Identify which cell holds the provided text, then report its (X, Y) central coordinate. 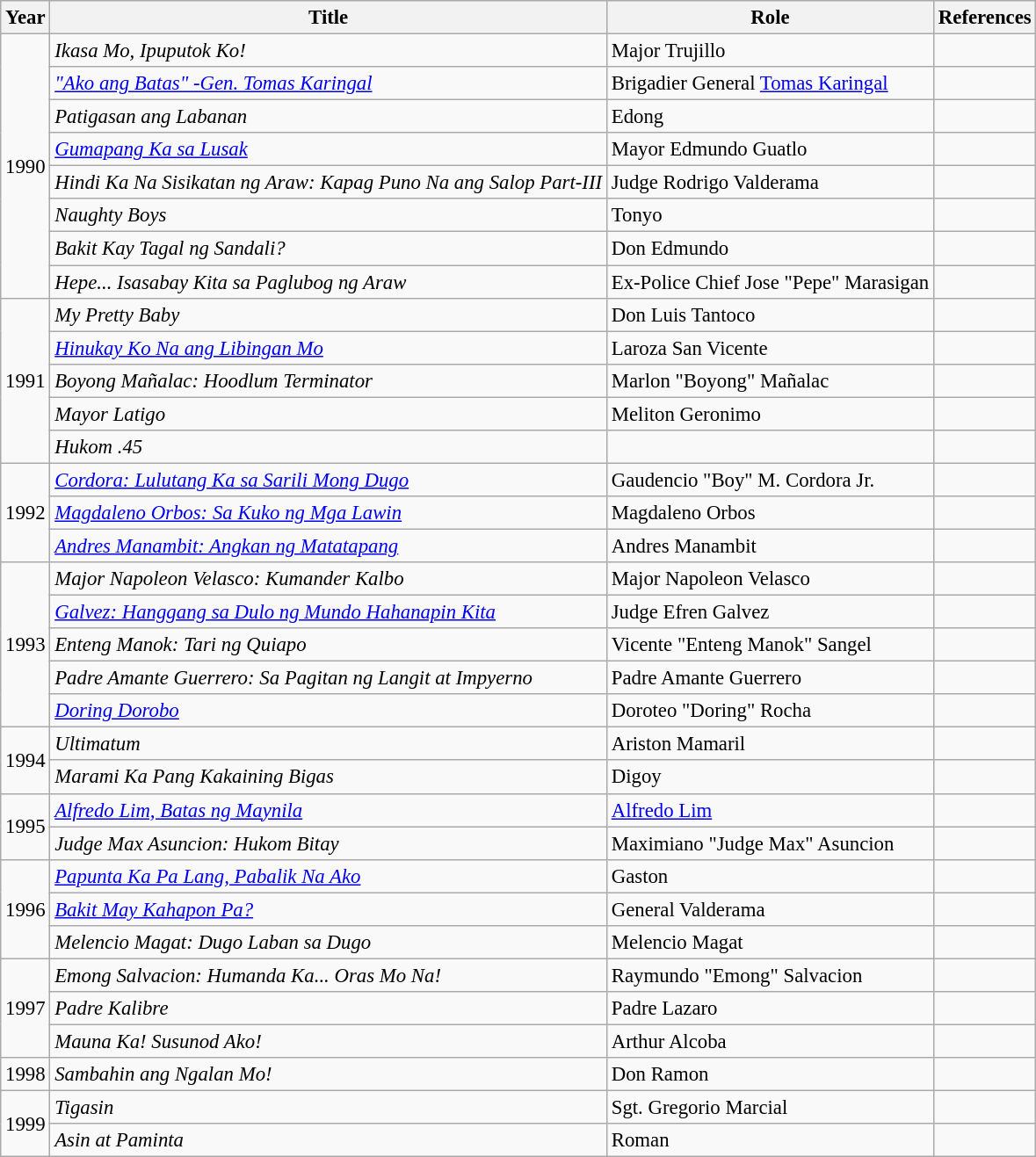
Melencio Magat: Dugo Laban sa Dugo (329, 943)
1990 (25, 167)
Brigadier General Tomas Karingal (770, 83)
Doroteo "Doring" Rocha (770, 711)
1997 (25, 1009)
Melencio Magat (770, 943)
1996 (25, 908)
Doring Dorobo (329, 711)
1994 (25, 761)
Arthur Alcoba (770, 1041)
Judge Efren Galvez (770, 612)
Hindi Ka Na Sisikatan ng Araw: Kapag Puno Na ang Salop Part-III (329, 183)
Ultimatum (329, 744)
Magdaleno Orbos: Sa Kuko ng Mga Lawin (329, 513)
Maximiano "Judge Max" Asuncion (770, 843)
Marlon "Boyong" Mañalac (770, 380)
Galvez: Hanggang sa Dulo ng Mundo Hahanapin Kita (329, 612)
Judge Max Asuncion: Hukom Bitay (329, 843)
Sgt. Gregorio Marcial (770, 1108)
Year (25, 18)
Ikasa Mo, Ipuputok Ko! (329, 51)
Title (329, 18)
Don Edmundo (770, 249)
Tigasin (329, 1108)
Cordora: Lulutang Ka sa Sarili Mong Dugo (329, 480)
References (985, 18)
Raymundo "Emong" Salvacion (770, 975)
My Pretty Baby (329, 315)
Digoy (770, 777)
1992 (25, 513)
Gaston (770, 876)
General Valderama (770, 909)
Naughty Boys (329, 215)
Ex-Police Chief Jose "Pepe" Marasigan (770, 282)
Emong Salvacion: Humanda Ka... Oras Mo Na! (329, 975)
Don Ramon (770, 1074)
Hepe... Isasabay Kita sa Paglubog ng Araw (329, 282)
1993 (25, 645)
Vicente "Enteng Manok" Sangel (770, 645)
Major Napoleon Velasco: Kumander Kalbo (329, 579)
Patigasan ang Labanan (329, 117)
Magdaleno Orbos (770, 513)
Papunta Ka Pa Lang, Pabalik Na Ako (329, 876)
1999 (25, 1124)
Andres Manambit: Angkan ng Matatapang (329, 546)
Hinukay Ko Na ang Libingan Mo (329, 348)
Bakit Kay Tagal ng Sandali? (329, 249)
"Ako ang Batas" -Gen. Tomas Karingal (329, 83)
Meliton Geronimo (770, 414)
Laroza San Vicente (770, 348)
Major Napoleon Velasco (770, 579)
Padre Amante Guerrero: Sa Pagitan ng Langit at Impyerno (329, 678)
Edong (770, 117)
1991 (25, 380)
Bakit May Kahapon Pa? (329, 909)
Judge Rodrigo Valderama (770, 183)
Padre Lazaro (770, 1009)
1998 (25, 1074)
Role (770, 18)
Gaudencio "Boy" M. Cordora Jr. (770, 480)
Alfredo Lim, Batas ng Maynila (329, 810)
Gumapang Ka sa Lusak (329, 149)
Sambahin ang Ngalan Mo! (329, 1074)
Enteng Manok: Tari ng Quiapo (329, 645)
Asin at Paminta (329, 1140)
Andres Manambit (770, 546)
Roman (770, 1140)
Ariston Mamaril (770, 744)
Padre Amante Guerrero (770, 678)
Mayor Edmundo Guatlo (770, 149)
Padre Kalibre (329, 1009)
Hukom .45 (329, 447)
Tonyo (770, 215)
Don Luis Tantoco (770, 315)
Boyong Mañalac: Hoodlum Terminator (329, 380)
Alfredo Lim (770, 810)
Mayor Latigo (329, 414)
1995 (25, 826)
Marami Ka Pang Kakaining Bigas (329, 777)
Mauna Ka! Susunod Ako! (329, 1041)
Major Trujillo (770, 51)
